Pinpoint the cell where the given text exists, returning its (x, y) midpoint coordinate. 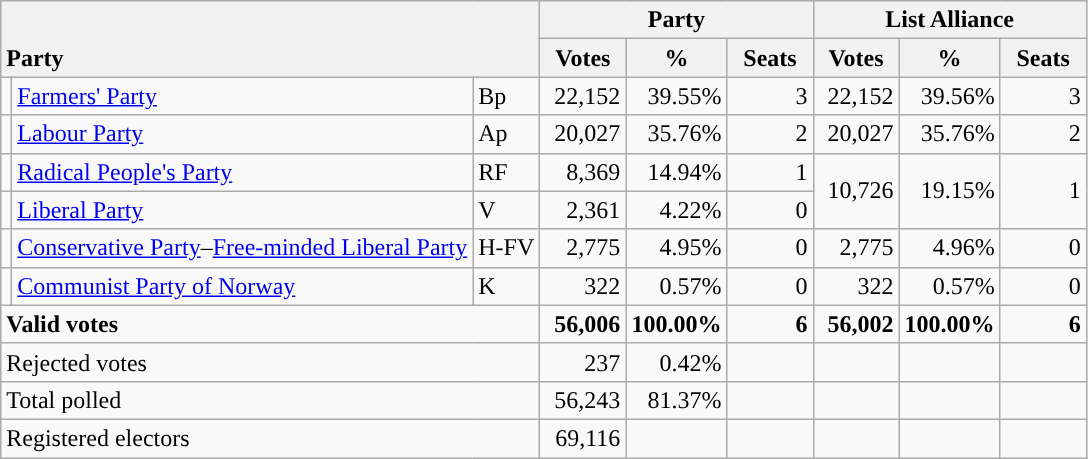
Bp (506, 96)
Registered electors (270, 438)
14.94% (676, 172)
Conservative Party–Free-minded Liberal Party (242, 248)
RF (506, 172)
81.37% (676, 400)
39.55% (676, 96)
69,116 (583, 438)
237 (583, 362)
Ap (506, 134)
4.22% (676, 210)
2,361 (583, 210)
56,006 (583, 324)
Rejected votes (270, 362)
Communist Party of Norway (242, 286)
56,002 (856, 324)
K (506, 286)
Farmers' Party (242, 96)
V (506, 210)
4.95% (676, 248)
4.96% (950, 248)
List Alliance (950, 20)
8,369 (583, 172)
H-FV (506, 248)
Liberal Party (242, 210)
Labour Party (242, 134)
0.42% (676, 362)
39.56% (950, 96)
Radical People's Party (242, 172)
56,243 (583, 400)
Valid votes (270, 324)
Total polled (270, 400)
19.15% (950, 191)
10,726 (856, 191)
